Find where the given text appears and provide that cell's center as [x, y] coordinate. 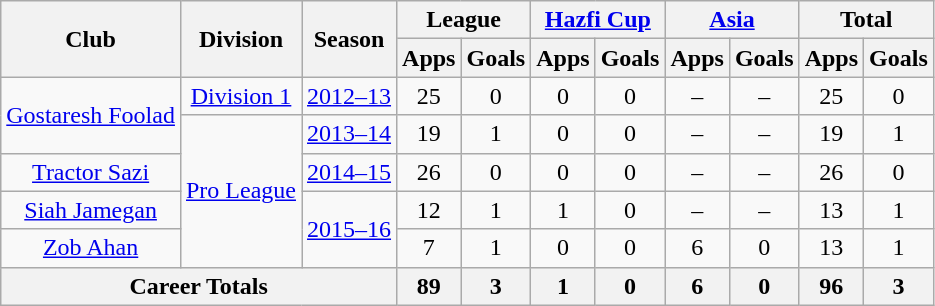
2014–15 [350, 172]
2013–14 [350, 134]
Season [350, 39]
Zob Ahan [91, 248]
89 [429, 286]
2015–16 [350, 229]
Division [240, 39]
Siah Jamegan [91, 210]
Gostaresh Foolad [91, 115]
2012–13 [350, 96]
Total [866, 20]
12 [429, 210]
Division 1 [240, 96]
Pro League [240, 191]
Club [91, 39]
Asia [732, 20]
League [464, 20]
7 [429, 248]
Tractor Sazi [91, 172]
Career Totals [199, 286]
96 [831, 286]
Hazfi Cup [598, 20]
